Extract the (x, y) coordinate from the center of the cell holding the provided text.  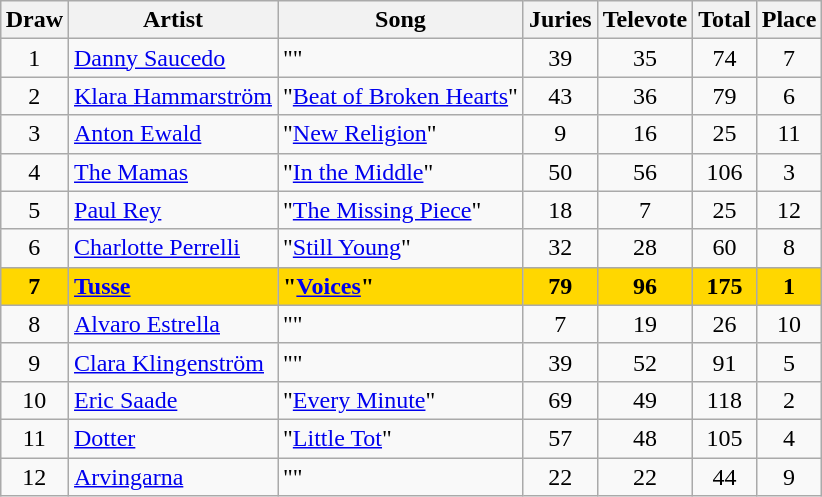
32 (560, 248)
Place (789, 20)
Televote (644, 20)
18 (560, 210)
Paul Rey (174, 210)
50 (560, 172)
The Mamas (174, 172)
Artist (174, 20)
"Still Young" (401, 248)
"Little Tot" (401, 438)
60 (725, 248)
57 (560, 438)
19 (644, 324)
"In the Middle" (401, 172)
Anton Ewald (174, 134)
44 (725, 477)
"Beat of Broken Hearts" (401, 96)
48 (644, 438)
26 (725, 324)
36 (644, 96)
Danny Saucedo (174, 58)
Song (401, 20)
106 (725, 172)
"The Missing Piece" (401, 210)
Clara Klingenström (174, 362)
56 (644, 172)
16 (644, 134)
"Every Minute" (401, 400)
49 (644, 400)
Alvaro Estrella (174, 324)
28 (644, 248)
96 (644, 286)
52 (644, 362)
Tusse (174, 286)
43 (560, 96)
Dotter (174, 438)
91 (725, 362)
Charlotte Perrelli (174, 248)
"Voices" (401, 286)
Eric Saade (174, 400)
118 (725, 400)
74 (725, 58)
175 (725, 286)
Juries (560, 20)
Draw (34, 20)
69 (560, 400)
"New Religion" (401, 134)
35 (644, 58)
Total (725, 20)
Klara Hammarström (174, 96)
Arvingarna (174, 477)
105 (725, 438)
